From the cell containing the given text, extract its center point as [x, y] coordinate. 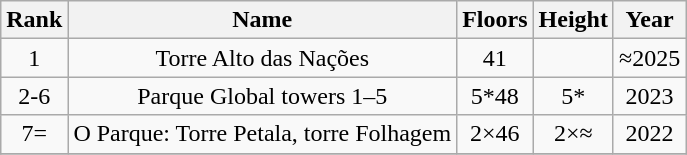
5* [573, 96]
Height [573, 20]
Name [262, 20]
Torre Alto das Nações [262, 58]
2022 [649, 134]
Year [649, 20]
Parque Global towers 1–5 [262, 96]
Rank [34, 20]
41 [495, 58]
O Parque: Torre Petala, torre Folhagem [262, 134]
2023 [649, 96]
5*48 [495, 96]
≈2025 [649, 58]
2-6 [34, 96]
2×46 [495, 134]
1 [34, 58]
7= [34, 134]
Floors [495, 20]
2×≈ [573, 134]
